For the text-containing cell, return its midpoint in [X, Y] coordinate format. 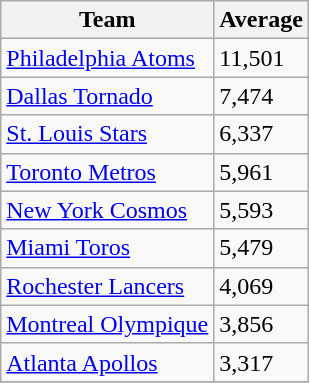
3,856 [262, 324]
4,069 [262, 286]
7,474 [262, 96]
Toronto Metros [108, 172]
5,479 [262, 248]
Montreal Olympique [108, 324]
Rochester Lancers [108, 286]
Dallas Tornado [108, 96]
3,317 [262, 362]
New York Cosmos [108, 210]
Miami Toros [108, 248]
Philadelphia Atoms [108, 58]
Atlanta Apollos [108, 362]
Average [262, 20]
Team [108, 20]
5,593 [262, 210]
11,501 [262, 58]
5,961 [262, 172]
St. Louis Stars [108, 134]
6,337 [262, 134]
